Pinpoint the cell where the given text exists, returning its (x, y) midpoint coordinate. 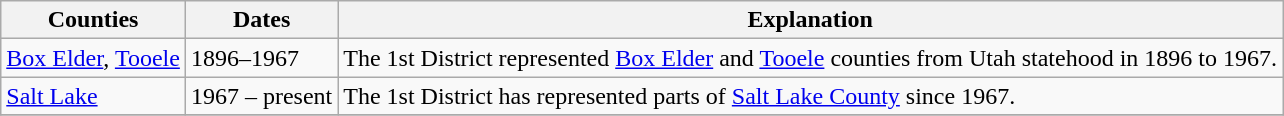
Counties (94, 20)
Salt Lake (94, 96)
Dates (261, 20)
1967 – present (261, 96)
1896–1967 (261, 58)
Explanation (810, 20)
The 1st District represented Box Elder and Tooele counties from Utah statehood in 1896 to 1967. (810, 58)
Box Elder, Tooele (94, 58)
The 1st District has represented parts of Salt Lake County since 1967. (810, 96)
